Determine the (x, y) coordinate at the center of the cell enclosing the given text.  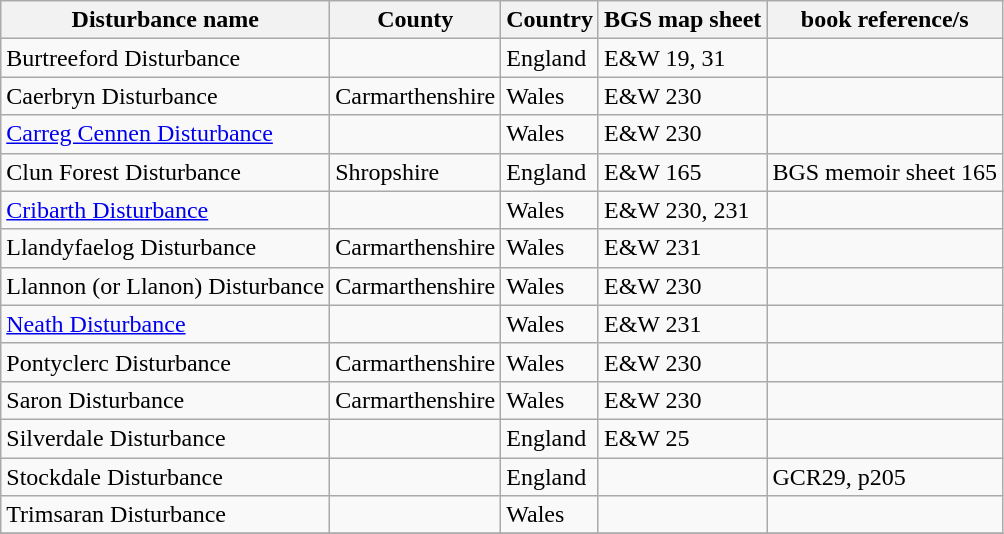
Carreg Cennen Disturbance (166, 134)
GCR29, p205 (885, 477)
Neath Disturbance (166, 324)
Llandyfaelog Disturbance (166, 248)
book reference/s (885, 20)
BGS memoir sheet 165 (885, 172)
E&W 165 (682, 172)
County (416, 20)
Country (550, 20)
E&W 19, 31 (682, 58)
Clun Forest Disturbance (166, 172)
Burtreeford Disturbance (166, 58)
Cribarth Disturbance (166, 210)
E&W 25 (682, 438)
Llannon (or Llanon) Disturbance (166, 286)
Caerbryn Disturbance (166, 96)
Saron Disturbance (166, 400)
BGS map sheet (682, 20)
Stockdale Disturbance (166, 477)
Disturbance name (166, 20)
E&W 230, 231 (682, 210)
Pontyclerc Disturbance (166, 362)
Shropshire (416, 172)
Trimsaran Disturbance (166, 515)
Silverdale Disturbance (166, 438)
